Capture the cell that displays the provided text and extract its [X, Y] central coordinate. 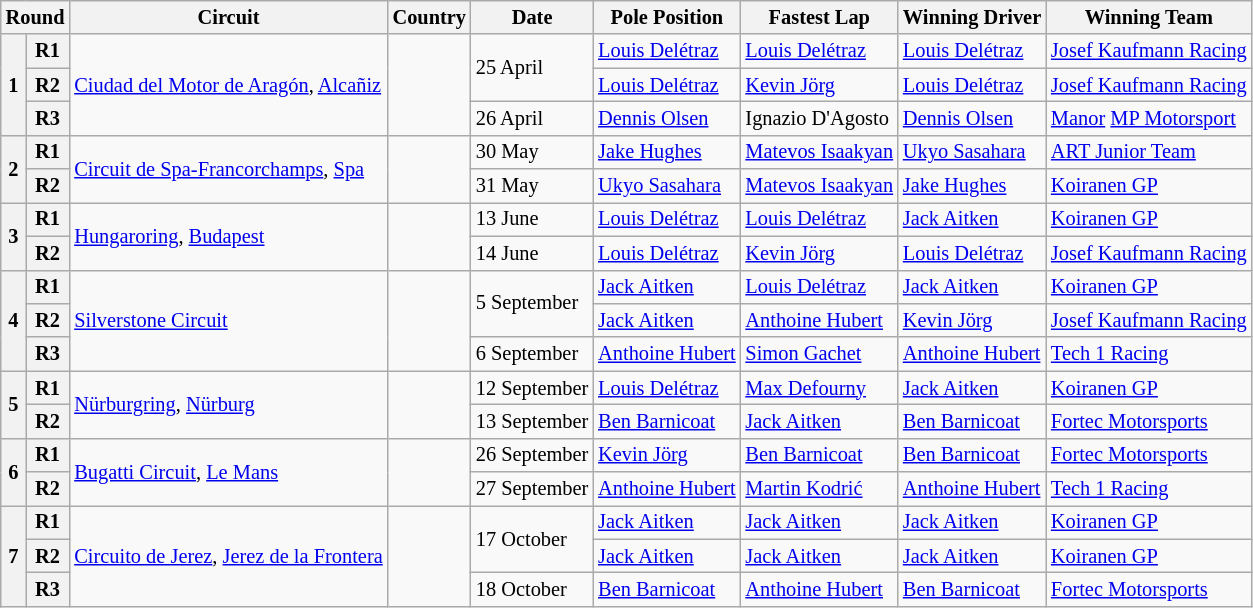
1 [14, 84]
Fastest Lap [820, 17]
3 [14, 236]
Winning Driver [972, 17]
Date [532, 17]
17 October [532, 538]
27 September [532, 489]
26 April [532, 118]
26 September [532, 455]
25 April [532, 68]
7 [14, 556]
Ciudad del Motor de Aragón, Alcañiz [228, 84]
ART Junior Team [1149, 152]
Max Defourny [820, 388]
Nürburgring, Nürburg [228, 404]
Round [36, 17]
13 September [532, 421]
18 October [532, 589]
4 [14, 320]
5 September [532, 304]
14 June [532, 253]
Simon Gachet [820, 354]
Manor MP Motorsport [1149, 118]
Ignazio D'Agosto [820, 118]
6 September [532, 354]
5 [14, 404]
Martin Kodrić [820, 489]
Winning Team [1149, 17]
Silverstone Circuit [228, 320]
30 May [532, 152]
31 May [532, 186]
Pole Position [666, 17]
2 [14, 168]
6 [14, 472]
Circuit de Spa-Francorchamps, Spa [228, 168]
Country [430, 17]
Circuit [228, 17]
Hungaroring, Budapest [228, 236]
12 September [532, 388]
Bugatti Circuit, Le Mans [228, 472]
13 June [532, 219]
Circuito de Jerez, Jerez de la Frontera [228, 556]
